Return the [x, y] coordinate for the center point of the cell that contains the specified text.  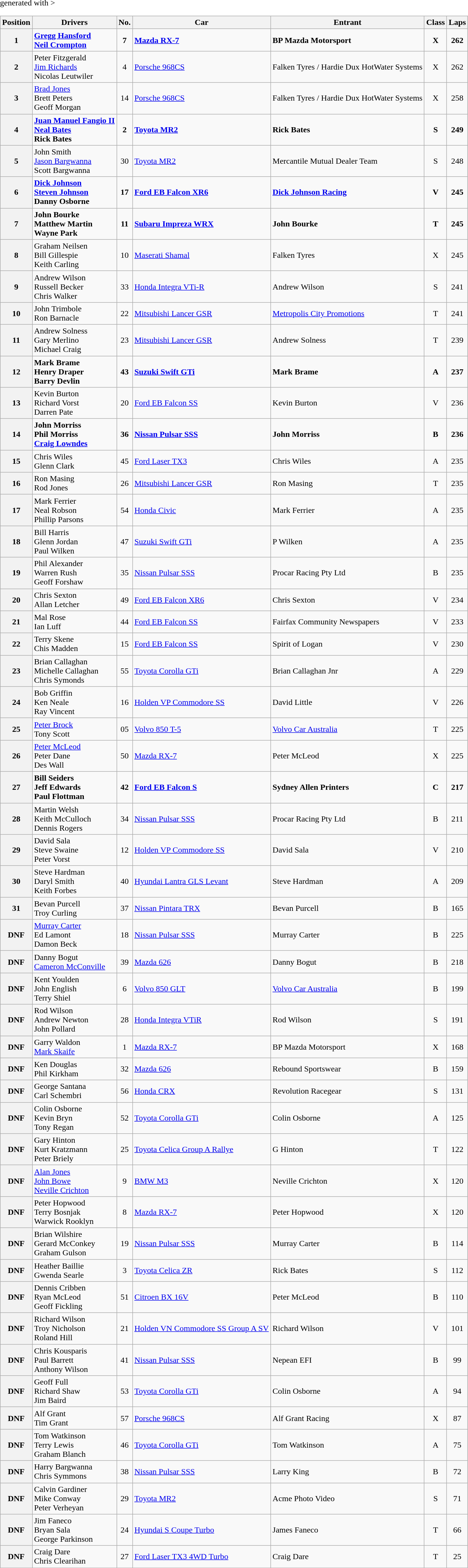
37 [124, 908]
Bill Harris Glenn Jordan Paul Wilken [74, 542]
David Little [348, 702]
Hyundai S Coupe Turbo [202, 1530]
Peter Hopwood [348, 1212]
Chris Wiles Glenn Clark [74, 461]
Kevin Burton Richard Vorst Darren Pate [74, 403]
Alf Grant Tim Grant [74, 1418]
53 [124, 1391]
Chris Sexton Allan Letcher [74, 600]
BMW M3 [202, 1181]
Dennis Cribben Ryan McLeod Geoff Fickling [74, 1297]
71 [457, 1498]
239 [457, 340]
72 [457, 1472]
John Morriss [348, 434]
Toyota Celica ZR [202, 1270]
Gregg Hansford Neil Crompton [74, 40]
Gary Hinton Kurt Kratzmann Peter Briely [74, 1149]
Mal Rose Ian Luff [74, 622]
Bill Seiders Jeff Edwards Paul Flottman [74, 787]
Chris Kousparis Paul Barrett Anthony Wilson [74, 1360]
45 [124, 461]
Andrew Solness Gary Merlino Michael Craig [74, 340]
No. [124, 23]
40 [124, 882]
John Smith Jason Bargwanna Scott Bargwanna [74, 161]
51 [124, 1297]
Metropolis City Promotions [348, 313]
Honda Civic [202, 510]
Danny Bogut [348, 962]
Richard Wilson [348, 1329]
George Santana Carl Schembri [74, 1091]
Steve Hardman [348, 882]
Steve Hardman Daryl Smith Keith Forbes [74, 882]
Andrew Solness [348, 340]
101 [457, 1329]
Craig Dare Chris Clearihan [74, 1556]
Ford EB Falcon S [202, 787]
13 [16, 403]
David Sala [348, 850]
Entrant [348, 23]
41 [124, 1360]
John Trimbole Ron Barnacle [74, 313]
42 [124, 787]
165 [457, 908]
C [436, 787]
Fairfax Community Newspapers [348, 622]
Volvo 850 T-5 [202, 729]
226 [457, 702]
Class [436, 23]
G Hinton [348, 1149]
Brian Callaghan Michelle Callaghan Chris Symonds [74, 671]
Murray Carter Ed Lamont Damon Beck [74, 935]
131 [457, 1091]
Hyundai Lantra GLS Levant [202, 882]
Juan Manuel Fangio II Neal Bates Rick Bates [74, 130]
56 [124, 1091]
49 [124, 600]
159 [457, 1069]
Acme Photo Video [348, 1498]
Neville Crichton [348, 1181]
Revolution Racegear [348, 1091]
Car [202, 23]
Brian Wilshire Gerard McConkey Graham Gulson [74, 1243]
75 [457, 1445]
211 [457, 818]
Chris Wiles [348, 461]
Rebound Sportswear [348, 1069]
234 [457, 600]
Falken Tyres [348, 255]
199 [457, 989]
Bevan Purcell [348, 908]
Nissan Pintara TRX [202, 908]
Volvo 850 GLT [202, 989]
46 [124, 1445]
Maserati Shamal [202, 255]
229 [457, 671]
Kent Youlden John English Terry Shiel [74, 989]
50 [124, 756]
99 [457, 1360]
Mark Brame Henry Draper Barry Devlin [74, 372]
Honda CRX [202, 1091]
122 [457, 1149]
Alan Jones John Bowe Neville Crichton [74, 1181]
Mark Ferrier [348, 510]
Ford Laser TX3 4WD Turbo [202, 1556]
P Wilken [348, 542]
Ron Masing Rod Jones [74, 484]
218 [457, 962]
Ford Laser TX3 [202, 461]
258 [457, 98]
Bob Griffin Ken Neale Ray Vincent [74, 702]
Position [16, 23]
David Sala Steve Swaine Peter Vorst [74, 850]
Laps [457, 23]
Mercantile Mutual Dealer Team [348, 161]
Calvin Gardiner Mike Conway Peter Verheyan [74, 1498]
Nepean EFI [348, 1360]
Sydney Allen Printers [348, 787]
112 [457, 1270]
210 [457, 850]
217 [457, 787]
Geoff Full Richard Shaw Jim Baird [74, 1391]
Mark Brame [348, 372]
Citroen BX 16V [202, 1297]
Kevin Burton [348, 403]
209 [457, 882]
55 [124, 671]
5 [16, 161]
34 [124, 818]
Martin Welsh Keith McCulloch Dennis Rogers [74, 818]
John Morriss Phil Morriss Craig Lowndes [74, 434]
Brian Callaghan Jnr [348, 671]
Larry King [348, 1472]
54 [124, 510]
James Faneco [348, 1530]
Rod Wilson Andrew Newton John Pollard [74, 1020]
33 [124, 286]
38 [124, 1472]
Tom Watkinson [348, 1445]
66 [457, 1530]
Andrew Wilson Russell Becker Chris Walker [74, 286]
249 [457, 130]
Brad Jones Brett Peters Geoff Morgan [74, 98]
John Bourke [348, 224]
168 [457, 1047]
Peter Brock Tony Scott [74, 729]
Phil Alexander Warren Rush Geoff Forshaw [74, 573]
57 [124, 1418]
Rod Wilson [348, 1020]
Colin Osborne Kevin Bryn Tony Regan [74, 1118]
John Bourke Matthew Martin Wayne Park [74, 224]
Spirit of Logan [348, 644]
Andrew Wilson [348, 286]
Subaru Impreza WRX [202, 224]
Honda Integra VTiR [202, 1020]
Alf Grant Racing [348, 1418]
32 [124, 1069]
Heather Baillie Gwenda Searle [74, 1270]
Danny Bogut Cameron McConville [74, 962]
44 [124, 622]
Toyota Celica Group A Rallye [202, 1149]
87 [457, 1418]
248 [457, 161]
Jim Faneco Bryan Sala George Parkinson [74, 1530]
36 [124, 434]
43 [124, 372]
Harry Bargwanna Chris Symmons [74, 1472]
125 [457, 1118]
Holden VN Commodore SS Group A SV [202, 1329]
191 [457, 1020]
Bevan Purcell Troy Curling [74, 908]
Ken Douglas Phil Kirkham [74, 1069]
31 [16, 908]
Mark Ferrier Neal Robson Phillip Parsons [74, 510]
Ron Masing [348, 484]
94 [457, 1391]
52 [124, 1118]
233 [457, 622]
Drivers [74, 23]
110 [457, 1297]
Honda Integra VTi-R [202, 286]
Graham Neilsen Bill Gillespie Keith Carling [74, 255]
Chris Sexton [348, 600]
237 [457, 372]
35 [124, 573]
Peter Hopwood Terry Bosnjak Warwick Rooklyn [74, 1212]
Peter Fitzgerald Jim Richards Nicolas Leutwiler [74, 67]
230 [457, 644]
47 [124, 542]
Tom Watkinson Terry Lewis Graham Blanch [74, 1445]
Richard Wilson Troy Nicholson Roland Hill [74, 1329]
Terry Skene Chis Madden [74, 644]
39 [124, 962]
05 [124, 729]
Garry Waldon Mark Skaife [74, 1047]
Peter McLeod Peter Dane Des Wall [74, 756]
114 [457, 1243]
Dick Johnson Steven Johnson Danny Osborne [74, 192]
Craig Dare [348, 1556]
Dick Johnson Racing [348, 192]
